Identify which cell holds the provided text, then report its (X, Y) central coordinate. 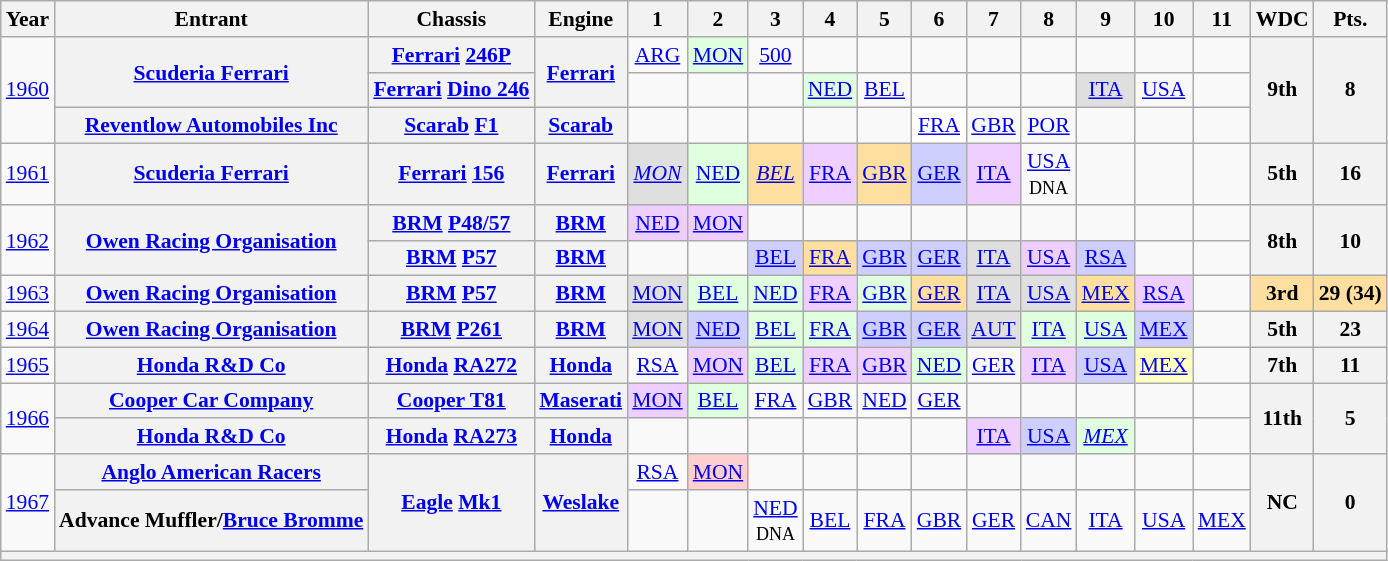
Advance Muffler/Bruce Bromme (211, 520)
4 (830, 19)
Ferrari 246P (451, 55)
USADNA (1049, 174)
1963 (28, 294)
Scarab F1 (451, 126)
1960 (28, 90)
Entrant (211, 19)
Honda RA273 (451, 437)
16 (1350, 174)
1962 (28, 240)
CAN (1049, 520)
29 (34) (1350, 294)
23 (1350, 330)
Cooper T81 (451, 401)
Pts. (1350, 19)
7 (994, 19)
1966 (28, 418)
Reventlow Automobiles Inc (211, 126)
NEDDNA (775, 520)
2 (718, 19)
6 (940, 19)
Anglo American Racers (211, 472)
Cooper Car Company (211, 401)
Eagle Mk1 (451, 502)
1 (658, 19)
3rd (1282, 294)
11th (1282, 418)
0 (1350, 502)
Engine (580, 19)
Maserati (580, 401)
AUT (994, 330)
Ferrari 156 (451, 174)
3 (775, 19)
ARG (658, 55)
1965 (28, 365)
9th (1282, 90)
1961 (28, 174)
Honda RA272 (451, 365)
9 (1105, 19)
BRM P261 (451, 330)
7th (1282, 365)
Weslake (580, 502)
POR (1049, 126)
Year (28, 19)
NC (1282, 502)
Chassis (451, 19)
Ferrari Dino 246 (451, 90)
BRM P48/57 (451, 223)
1967 (28, 502)
1964 (28, 330)
WDC (1282, 19)
Scarab (580, 126)
8th (1282, 240)
500 (775, 55)
